Pinpoint the cell where the given text exists, returning its [x, y] midpoint coordinate. 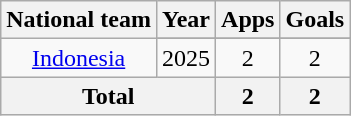
National team [79, 20]
2025 [186, 58]
Apps [248, 20]
Goals [315, 20]
Total [108, 96]
Indonesia [79, 58]
Year [186, 20]
